Detect which cell encompasses the target text, then output its (X, Y) center coordinate. 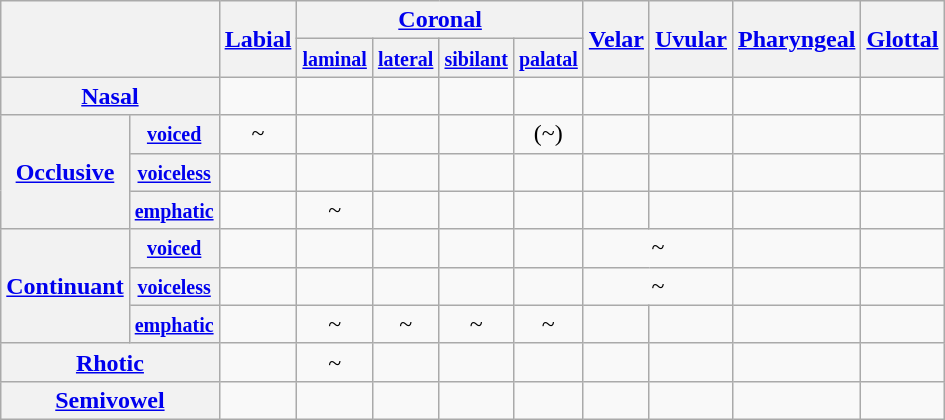
Semivowel (110, 400)
palatal (548, 58)
(~) (548, 134)
laminal (334, 58)
Velar (616, 39)
Occlusive (65, 172)
sibilant (476, 58)
Labial (258, 39)
Coronal (440, 20)
Uvular (690, 39)
Rhotic (110, 362)
Nasal (110, 96)
Continuant (65, 286)
Glottal (902, 39)
lateral (406, 58)
Pharyngeal (797, 39)
